Search for the cell housing the specified text and yield its [X, Y] center coordinate. 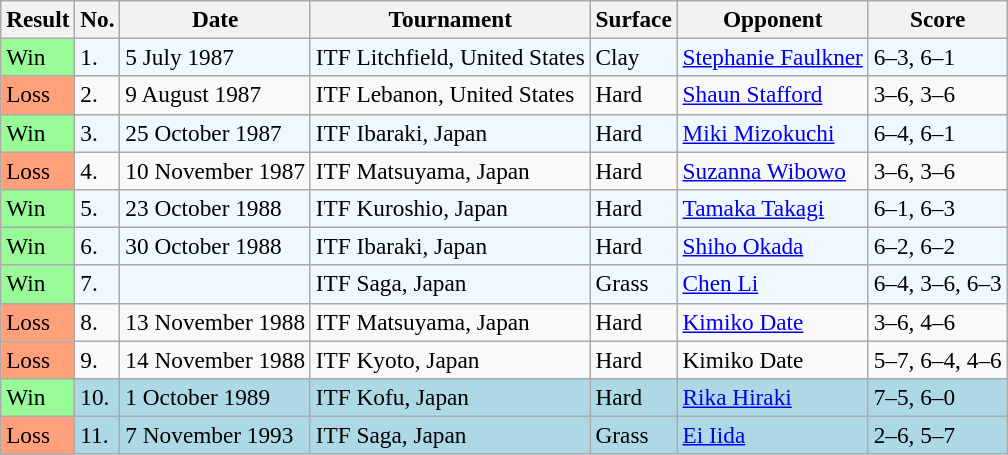
Stephanie Faulkner [772, 57]
Clay [634, 57]
6. [98, 246]
23 October 1988 [215, 208]
ITF Kyoto, Japan [450, 359]
8. [98, 322]
Rika Hiraki [772, 397]
7. [98, 284]
7–5, 6–0 [938, 397]
9 August 1987 [215, 95]
ITF Lebanon, United States [450, 95]
5. [98, 208]
13 November 1988 [215, 322]
Opponent [772, 19]
ITF Kuroshio, Japan [450, 208]
ITF Litchfield, United States [450, 57]
6–3, 6–1 [938, 57]
4. [98, 170]
14 November 1988 [215, 359]
ITF Kofu, Japan [450, 397]
Shaun Stafford [772, 95]
10. [98, 397]
2–6, 5–7 [938, 435]
7 November 1993 [215, 435]
Suzanna Wibowo [772, 170]
6–4, 6–1 [938, 133]
3–6, 4–6 [938, 322]
2. [98, 95]
6–1, 6–3 [938, 208]
Score [938, 19]
Result [38, 19]
1. [98, 57]
Tamaka Takagi [772, 208]
Date [215, 19]
Surface [634, 19]
6–4, 3–6, 6–3 [938, 284]
Shiho Okada [772, 246]
30 October 1988 [215, 246]
10 November 1987 [215, 170]
3. [98, 133]
No. [98, 19]
25 October 1987 [215, 133]
Ei Iida [772, 435]
9. [98, 359]
Miki Mizokuchi [772, 133]
11. [98, 435]
5–7, 6–4, 4–6 [938, 359]
Chen Li [772, 284]
Tournament [450, 19]
6–2, 6–2 [938, 246]
1 October 1989 [215, 397]
5 July 1987 [215, 57]
